For the text-containing cell, return its midpoint in [x, y] coordinate format. 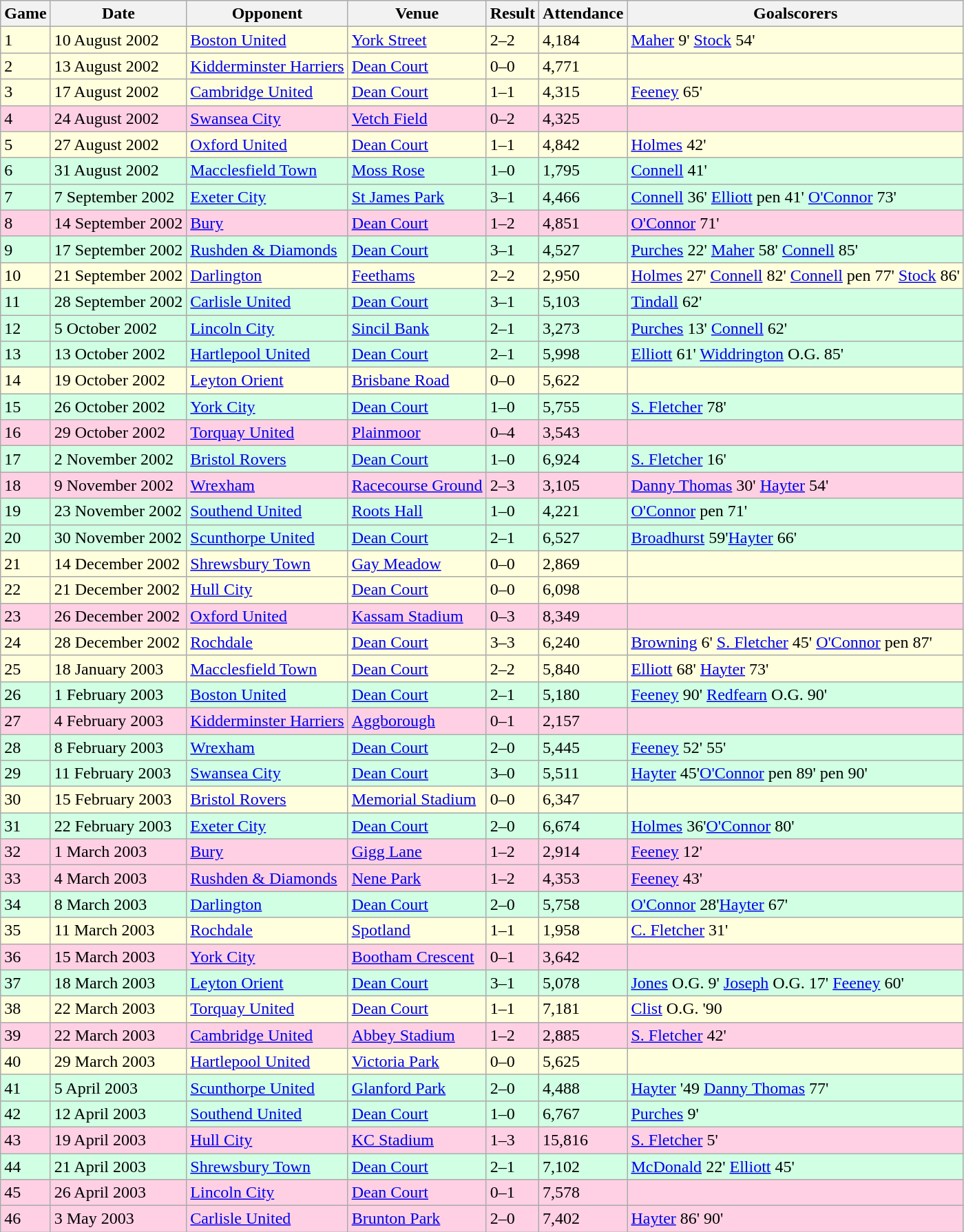
Maher 9' Stock 54' [795, 40]
5 [25, 145]
Date [118, 14]
4 [25, 118]
Goalscorers [795, 14]
6,674 [583, 826]
17 August 2002 [118, 92]
18 January 2003 [118, 668]
Feeney 12' [795, 852]
4,466 [583, 197]
Brisbane Road [417, 381]
9 [25, 249]
13 [25, 354]
Memorial Stadium [417, 800]
Browning 6' S. Fletcher 45' O'Connor pen 87' [795, 642]
Feethams [417, 275]
Racecourse Ground [417, 485]
Opponent [267, 14]
0–3 [512, 616]
5,622 [583, 381]
Bootham Crescent [417, 957]
Connell 36' Elliott pen 41' O'Connor 73' [795, 197]
Hayter '49 Danny Thomas 77' [795, 1087]
5,511 [583, 774]
2,157 [583, 721]
6,924 [583, 459]
26 [25, 694]
Connell 41' [795, 171]
O'Connor 71' [795, 223]
S. Fletcher 5' [795, 1140]
31 [25, 826]
Elliott 61' Widdrington O.G. 85' [795, 354]
4,315 [583, 92]
3 [25, 92]
Game [25, 14]
33 [25, 878]
Purches 13' Connell 62' [795, 328]
16 [25, 433]
Hayter 45'O'Connor pen 89' pen 90' [795, 774]
S. Fletcher 16' [795, 459]
7,181 [583, 1009]
42 [25, 1114]
12 [25, 328]
Gay Meadow [417, 564]
29 [25, 774]
21 [25, 564]
13 October 2002 [118, 354]
5,445 [583, 747]
14 December 2002 [118, 564]
37 [25, 983]
5,078 [583, 983]
5,998 [583, 354]
5 April 2003 [118, 1087]
2,914 [583, 852]
3 May 2003 [118, 1219]
4 March 2003 [118, 878]
3,642 [583, 957]
2,885 [583, 1035]
5,625 [583, 1061]
39 [25, 1035]
6,527 [583, 538]
26 October 2002 [118, 407]
0–2 [512, 118]
Victoria Park [417, 1061]
15 [25, 407]
9 November 2002 [118, 485]
4,488 [583, 1087]
Roots Hall [417, 511]
Feeney 52' 55' [795, 747]
McDonald 22' Elliott 45' [795, 1167]
Holmes 36'O'Connor 80' [795, 826]
7 September 2002 [118, 197]
1,795 [583, 171]
5,180 [583, 694]
5 October 2002 [118, 328]
S. Fletcher 42' [795, 1035]
Jones O.G. 9' Joseph O.G. 17' Feeney 60' [795, 983]
11 March 2003 [118, 931]
12 April 2003 [118, 1114]
7,402 [583, 1219]
17 September 2002 [118, 249]
34 [25, 904]
38 [25, 1009]
8 [25, 223]
15,816 [583, 1140]
10 [25, 275]
2 November 2002 [118, 459]
Gigg Lane [417, 852]
43 [25, 1140]
8,349 [583, 616]
11 February 2003 [118, 774]
5,758 [583, 904]
Hayter 86' 90' [795, 1219]
15 March 2003 [118, 957]
19 [25, 511]
26 December 2002 [118, 616]
Venue [417, 14]
40 [25, 1061]
17 [25, 459]
Purches 22' Maher 58' Connell 85' [795, 249]
2 [25, 66]
3,105 [583, 485]
7,102 [583, 1167]
4 February 2003 [118, 721]
Elliott 68' Hayter 73' [795, 668]
14 [25, 381]
Attendance [583, 14]
27 [25, 721]
19 April 2003 [118, 1140]
Sincil Bank [417, 328]
29 October 2002 [118, 433]
Brunton Park [417, 1219]
14 September 2002 [118, 223]
4,325 [583, 118]
Holmes 42' [795, 145]
10 August 2002 [118, 40]
6,240 [583, 642]
24 August 2002 [118, 118]
3,543 [583, 433]
Feeney 90' Redfearn O.G. 90' [795, 694]
Tindall 62' [795, 301]
15 February 2003 [118, 800]
Glanford Park [417, 1087]
6,347 [583, 800]
28 September 2002 [118, 301]
3–0 [512, 774]
4,221 [583, 511]
4,353 [583, 878]
27 August 2002 [118, 145]
31 August 2002 [118, 171]
2–3 [512, 485]
20 [25, 538]
Broadhurst 59'Hayter 66' [795, 538]
36 [25, 957]
5,103 [583, 301]
4,527 [583, 249]
46 [25, 1219]
Kassam Stadium [417, 616]
Abbey Stadium [417, 1035]
Purches 9' [795, 1114]
Vetch Field [417, 118]
30 [25, 800]
21 December 2002 [118, 590]
1 March 2003 [118, 852]
4,842 [583, 145]
23 November 2002 [118, 511]
3,273 [583, 328]
22 [25, 590]
1,958 [583, 931]
11 [25, 301]
S. Fletcher 78' [795, 407]
13 August 2002 [118, 66]
4,184 [583, 40]
28 [25, 747]
1 February 2003 [118, 694]
C. Fletcher 31' [795, 931]
Spotland [417, 931]
1–3 [512, 1140]
Plainmoor [417, 433]
2,869 [583, 564]
Clist O.G. '90 [795, 1009]
44 [25, 1167]
41 [25, 1087]
5,840 [583, 668]
26 April 2003 [118, 1193]
23 [25, 616]
6,098 [583, 590]
St James Park [417, 197]
1 [25, 40]
29 March 2003 [118, 1061]
3–3 [512, 642]
45 [25, 1193]
Danny Thomas 30' Hayter 54' [795, 485]
28 December 2002 [118, 642]
Holmes 27' Connell 82' Connell pen 77' Stock 86' [795, 275]
Result [512, 14]
KC Stadium [417, 1140]
7,578 [583, 1193]
30 November 2002 [118, 538]
8 February 2003 [118, 747]
O'Connor pen 71' [795, 511]
6,767 [583, 1114]
Nene Park [417, 878]
4,771 [583, 66]
Aggborough [417, 721]
0–4 [512, 433]
6 [25, 171]
19 October 2002 [118, 381]
21 September 2002 [118, 275]
24 [25, 642]
35 [25, 931]
7 [25, 197]
5,755 [583, 407]
Feeney 65' [795, 92]
25 [25, 668]
8 March 2003 [118, 904]
2,950 [583, 275]
Moss Rose [417, 171]
York Street [417, 40]
32 [25, 852]
Feeney 43' [795, 878]
18 [25, 485]
4,851 [583, 223]
21 April 2003 [118, 1167]
22 February 2003 [118, 826]
18 March 2003 [118, 983]
O'Connor 28'Hayter 67' [795, 904]
